Determine the [x, y] coordinate at the center of the cell enclosing the given text.  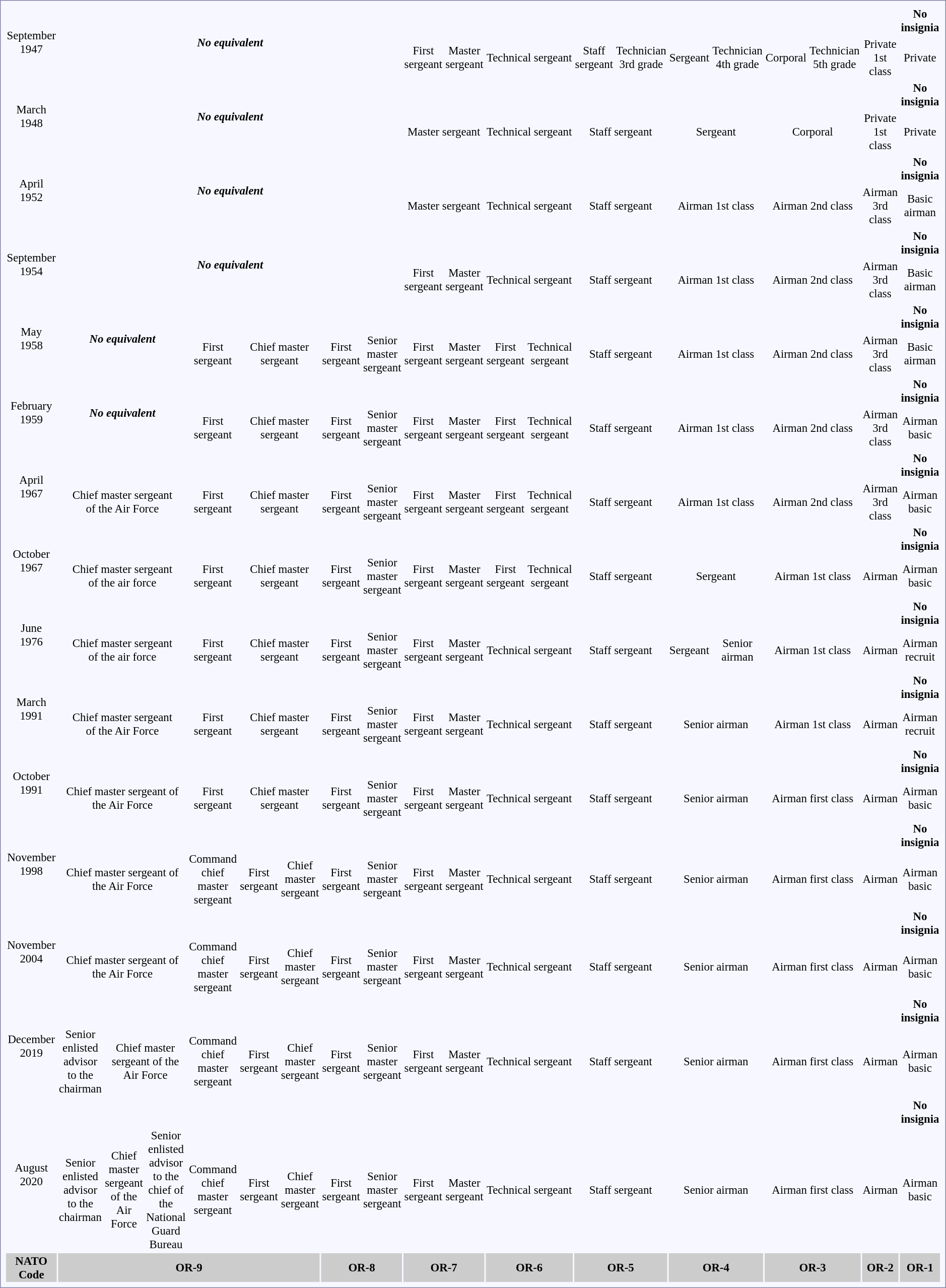
June1976 [31, 635]
OR-4 [716, 1268]
March1991 [31, 709]
September1947 [31, 42]
OR-5 [621, 1268]
OR-2 [881, 1268]
OR-9 [188, 1268]
Technician 5th grade [834, 57]
March1948 [31, 116]
Technician 4th grade [737, 57]
November1998 [31, 864]
Technician 3rd grade [642, 57]
November2004 [31, 951]
April1952 [31, 190]
OR-8 [362, 1268]
September1954 [31, 265]
August2020 [31, 1175]
OR-1 [920, 1268]
Senior enlisted advisor to the chief of the National Guard Bureau [166, 1190]
OR-7 [444, 1268]
December2019 [31, 1046]
February1959 [31, 413]
May1958 [31, 339]
NATO Code [31, 1268]
October1967 [31, 561]
October1991 [31, 783]
April1967 [31, 487]
OR-6 [529, 1268]
OR-3 [813, 1268]
